Return the [x, y] coordinate for the center point of the cell that contains the specified text.  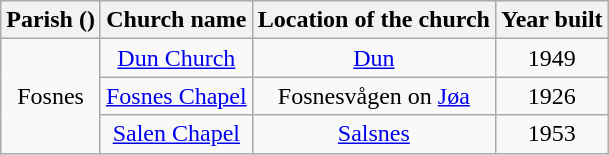
1926 [552, 96]
Fosnesvågen on Jøa [374, 96]
Year built [552, 20]
Dun [374, 58]
1953 [552, 134]
Salsnes [374, 134]
Dun Church [176, 58]
Parish () [51, 20]
Fosnes [51, 96]
Salen Chapel [176, 134]
Church name [176, 20]
Location of the church [374, 20]
Fosnes Chapel [176, 96]
1949 [552, 58]
